Provide the [x, y] coordinate of the cell's center where the given text is located.  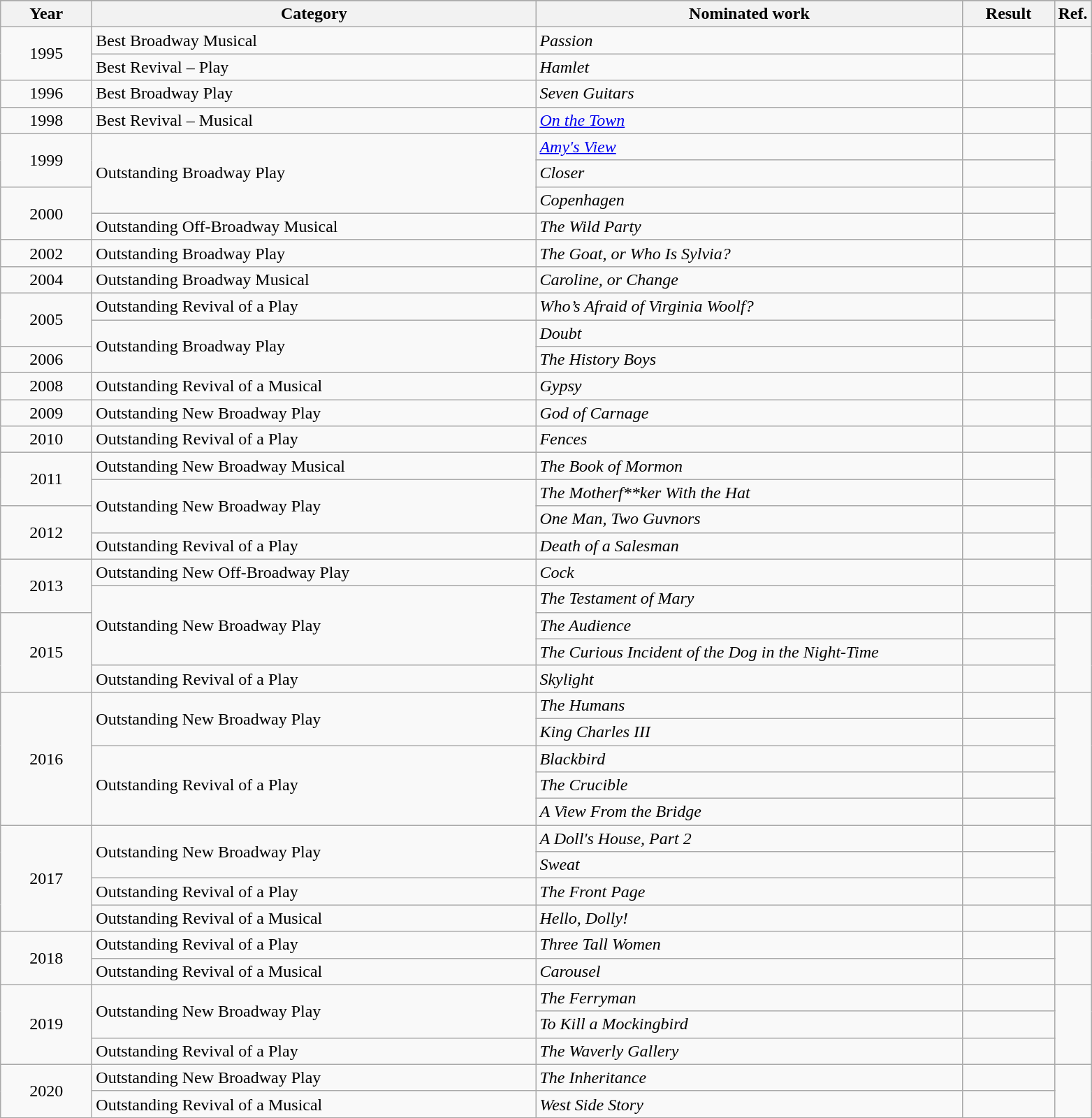
The Inheritance [749, 1077]
Caroline, or Change [749, 279]
The Book of Mormon [749, 466]
2015 [46, 652]
2018 [46, 958]
Copenhagen [749, 200]
Result [1009, 14]
The Ferryman [749, 998]
2005 [46, 319]
Who’s Afraid of Virginia Woolf? [749, 306]
Blackbird [749, 758]
Passion [749, 41]
The Crucible [749, 785]
Death of a Salesman [749, 546]
West Side Story [749, 1104]
Three Tall Women [749, 945]
Hamlet [749, 67]
2016 [46, 758]
Hello, Dolly! [749, 918]
The Goat, or Who Is Sylvia? [749, 253]
2012 [46, 532]
Ref. [1073, 14]
2008 [46, 386]
Year [46, 14]
2011 [46, 479]
The Humans [749, 705]
Best Broadway Musical [314, 41]
2004 [46, 279]
1998 [46, 120]
Fences [749, 440]
2010 [46, 440]
On the Town [749, 120]
Outstanding New Broadway Musical [314, 466]
A View From the Bridge [749, 812]
Skylight [749, 678]
King Charles III [749, 732]
Nominated work [749, 14]
2002 [46, 253]
Category [314, 14]
1996 [46, 94]
Seven Guitars [749, 94]
Cock [749, 572]
2000 [46, 213]
God of Carnage [749, 413]
The Waverly Gallery [749, 1051]
Best Revival – Musical [314, 120]
Outstanding New Off-Broadway Play [314, 572]
The Wild Party [749, 226]
1999 [46, 160]
Carousel [749, 971]
The History Boys [749, 360]
Outstanding Broadway Musical [314, 279]
The Motherf**ker With the Hat [749, 493]
One Man, Two Guvnors [749, 519]
A Doll's House, Part 2 [749, 838]
Sweat [749, 865]
The Testament of Mary [749, 599]
2017 [46, 878]
Best Broadway Play [314, 94]
The Front Page [749, 892]
Doubt [749, 333]
2006 [46, 360]
To Kill a Mockingbird [749, 1024]
The Curious Incident of the Dog in the Night-Time [749, 652]
2019 [46, 1024]
2020 [46, 1091]
The Audience [749, 625]
Closer [749, 173]
Amy's View [749, 147]
Outstanding Off-Broadway Musical [314, 226]
Best Revival – Play [314, 67]
Gypsy [749, 386]
1995 [46, 54]
2013 [46, 586]
2009 [46, 413]
